Detect which cell encompasses the target text, then output its [x, y] center coordinate. 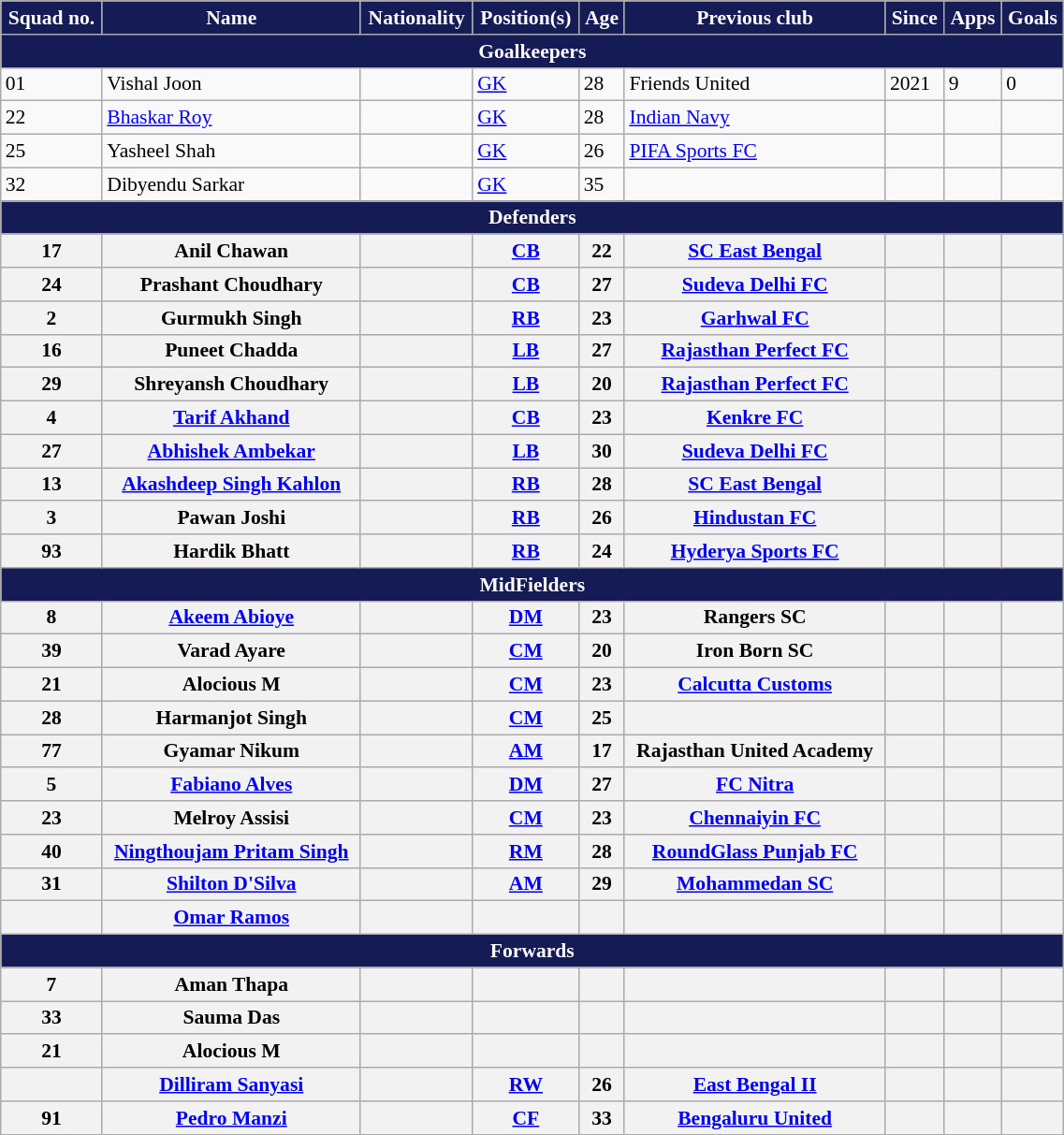
Bengaluru United [754, 1118]
Dibyendu Sarkar [231, 184]
Rajasthan United Academy [754, 751]
39 [52, 651]
31 [52, 884]
Yasheel Shah [231, 152]
Nationality [416, 18]
Melroy Assisi [231, 818]
77 [52, 751]
Chennaiyin FC [754, 818]
35 [603, 184]
Shreyansh Choudhary [231, 385]
4 [52, 418]
Aman Thapa [231, 984]
Calcutta Customs [754, 685]
01 [52, 84]
Iron Born SC [754, 651]
Abhishek Ambekar [231, 451]
Dilliram Sanyasi [231, 1084]
Bhaskar Roy [231, 118]
Shilton D'Silva [231, 884]
Harmanjot Singh [231, 718]
Sauma Das [231, 1018]
Omar Ramos [231, 918]
13 [52, 485]
Puneet Chadda [231, 351]
8 [52, 618]
RW [526, 1084]
RoundGlass Punjab FC [754, 851]
16 [52, 351]
Hyderya Sports FC [754, 551]
Age [603, 18]
Goalkeepers [532, 51]
3 [52, 518]
Position(s) [526, 18]
Indian Navy [754, 118]
40 [52, 851]
CF [526, 1118]
Kenkre FC [754, 418]
Garhwal FC [754, 318]
Gyamar Nikum [231, 751]
Friends United [754, 84]
PIFA Sports FC [754, 152]
30 [603, 451]
2021 [915, 84]
9 [973, 84]
Goals [1033, 18]
Ningthoujam Pritam Singh [231, 851]
Name [231, 18]
0 [1033, 84]
7 [52, 984]
FC Nitra [754, 785]
Forwards [532, 952]
Apps [973, 18]
5 [52, 785]
Fabiano Alves [231, 785]
Tarif Akhand [231, 418]
Varad Ayare [231, 651]
RM [526, 851]
MidFielders [532, 585]
Pawan Joshi [231, 518]
32 [52, 184]
Akeem Abioye [231, 618]
Squad no. [52, 18]
East Bengal II [754, 1084]
91 [52, 1118]
93 [52, 551]
Hardik Bhatt [231, 551]
2 [52, 318]
Prashant Choudhary [231, 284]
Pedro Manzi [231, 1118]
Akashdeep Singh Kahlon [231, 485]
Anil Chawan [231, 252]
Vishal Joon [231, 84]
Previous club [754, 18]
Defenders [532, 218]
Mohammedan SC [754, 884]
Gurmukh Singh [231, 318]
Hindustan FC [754, 518]
Rangers SC [754, 618]
Since [915, 18]
